Capture the cell that displays the provided text and extract its [x, y] central coordinate. 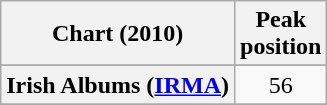
Chart (2010) [118, 34]
Peakposition [281, 34]
56 [281, 85]
Irish Albums (IRMA) [118, 85]
